From the cell containing the given text, extract its center point as (x, y) coordinate. 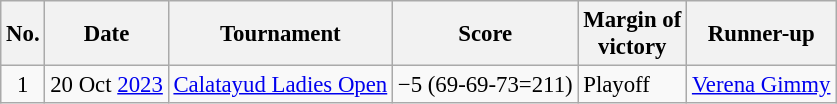
1 (23, 85)
20 Oct 2023 (106, 85)
Tournament (280, 34)
No. (23, 34)
Playoff (632, 85)
Runner-up (762, 34)
Margin ofvictory (632, 34)
Calatayud Ladies Open (280, 85)
Score (486, 34)
Verena Gimmy (762, 85)
−5 (69-69-73=211) (486, 85)
Date (106, 34)
